Extract the (X, Y) coordinate from the center of the cell holding the provided text.  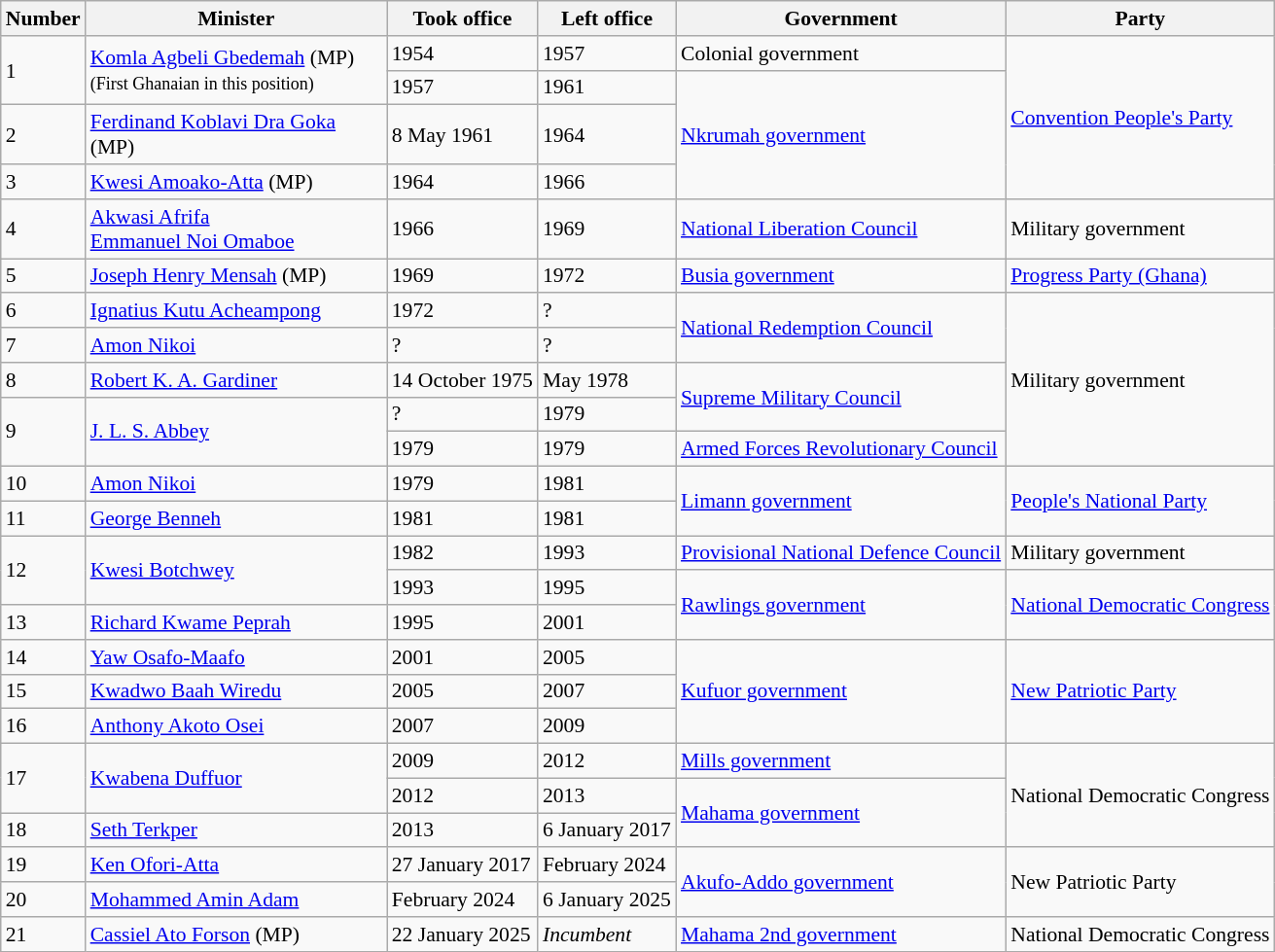
George Benneh (236, 518)
Incumbent (607, 934)
13 (43, 622)
4 (43, 229)
18 (43, 830)
5 (43, 276)
22 January 2025 (463, 934)
1954 (463, 53)
Mohammed Amin Adam (236, 899)
Akwasi AfrifaEmmanuel Noi Omaboe (236, 229)
Convention People's Party (1140, 118)
Cassiel Ato Forson (MP) (236, 934)
9 (43, 432)
19 (43, 865)
17 (43, 778)
20 (43, 899)
Took office (463, 18)
Ken Ofori-Atta (236, 865)
Anthony Akoto Osei (236, 726)
15 (43, 691)
14 October 1975 (463, 380)
Armed Forces Revolutionary Council (840, 449)
Komla Agbeli Gbedemah (MP)(First Ghanaian in this position) (236, 70)
12 (43, 570)
27 January 2017 (463, 865)
Akufo-Addo government (840, 883)
Kwesi Botchwey (236, 570)
Yaw Osafo-Maafo (236, 657)
Limann government (840, 502)
Joseph Henry Mensah (MP) (236, 276)
Party (1140, 18)
Seth Terkper (236, 830)
21 (43, 934)
Number (43, 18)
11 (43, 518)
Mahama 2nd government (840, 934)
Provisional National Defence Council (840, 553)
1961 (607, 88)
Mills government (840, 761)
6 (43, 311)
14 (43, 657)
Minister (236, 18)
Busia government (840, 276)
8 (43, 380)
National Redemption Council (840, 329)
Government (840, 18)
Progress Party (Ghana) (1140, 276)
7 (43, 345)
J. L. S. Abbey (236, 432)
8 May 1961 (463, 134)
Richard Kwame Peprah (236, 622)
1982 (463, 553)
6 January 2025 (607, 899)
Ignatius Kutu Acheampong (236, 311)
2 (43, 134)
16 (43, 726)
Robert K. A. Gardiner (236, 380)
National Liberation Council (840, 229)
Left office (607, 18)
3 (43, 182)
6 January 2017 (607, 830)
Mahama government (840, 813)
Colonial government (840, 53)
May 1978 (607, 380)
Rawlings government (840, 605)
1 (43, 70)
Supreme Military Council (840, 397)
Nkrumah government (840, 134)
Kwesi Amoako-Atta (MP) (236, 182)
Kwadwo Baah Wiredu (236, 691)
Ferdinand Koblavi Dra Goka (MP) (236, 134)
Kwabena Duffuor (236, 778)
10 (43, 484)
People's National Party (1140, 502)
Kufuor government (840, 692)
